Find where the given text appears and provide that cell's center as [X, Y] coordinate. 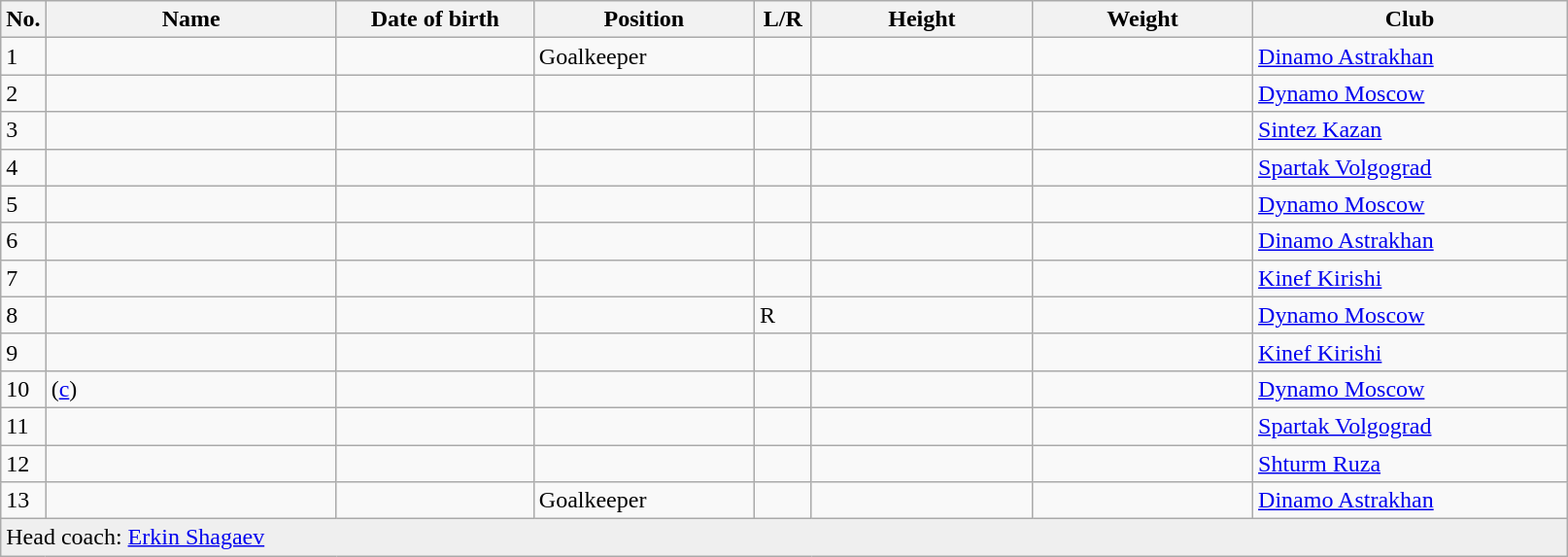
L/R [783, 19]
(c) [190, 389]
Date of birth [435, 19]
Shturm Ruza [1411, 464]
12 [23, 464]
13 [23, 501]
Weight [1142, 19]
11 [23, 426]
Height [921, 19]
1 [23, 56]
Club [1411, 19]
8 [23, 315]
4 [23, 167]
Sintez Kazan [1411, 130]
No. [23, 19]
5 [23, 204]
Name [190, 19]
Position [643, 19]
9 [23, 352]
Head coach: Erkin Shagaev [784, 538]
R [783, 315]
10 [23, 389]
7 [23, 278]
6 [23, 241]
2 [23, 93]
3 [23, 130]
